Return the (X, Y) coordinate for the center point of the cell that contains the specified text.  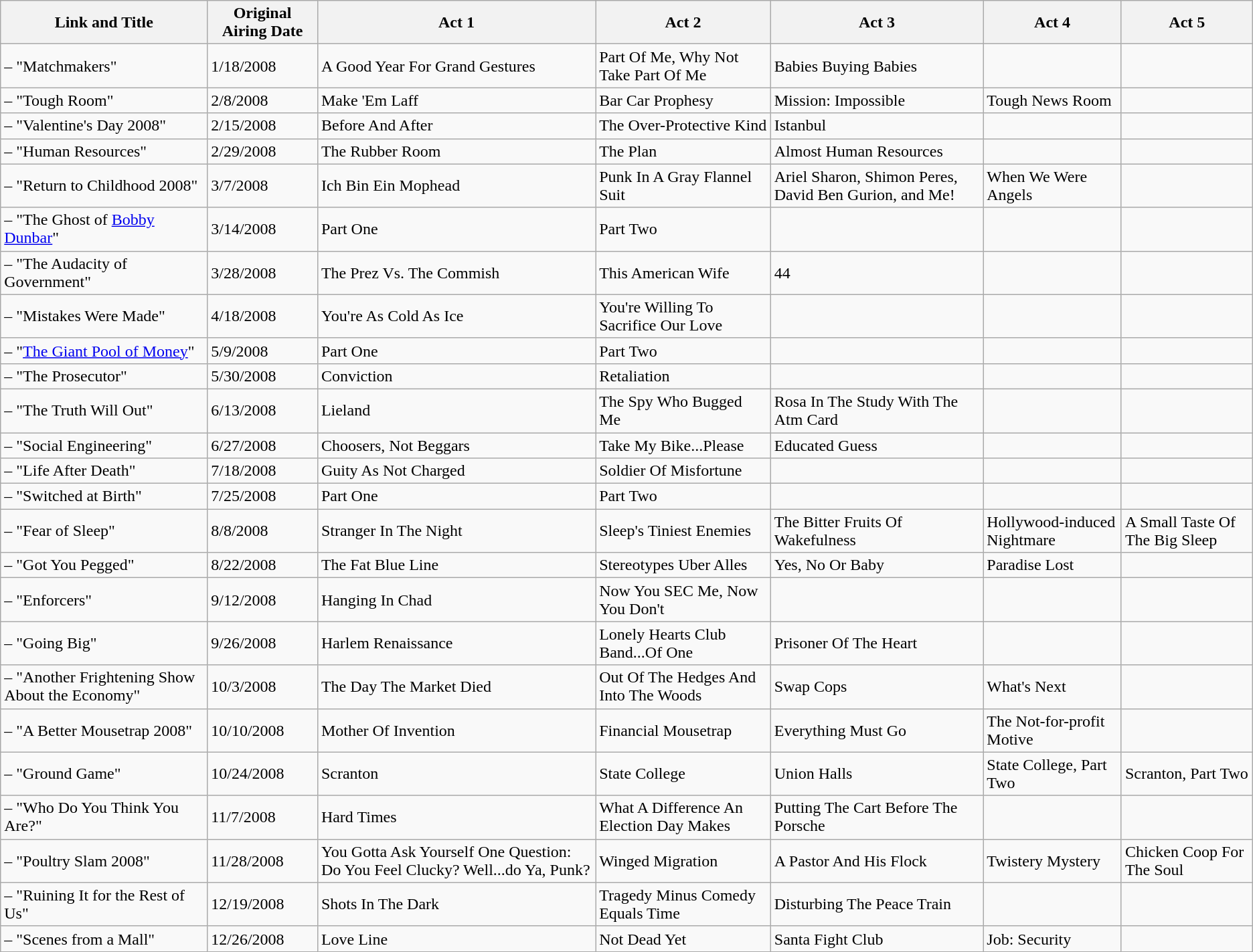
4/18/2008 (262, 316)
8/8/2008 (262, 531)
This American Wife (683, 273)
1/18/2008 (262, 66)
Union Halls (877, 773)
11/28/2008 (262, 860)
Punk In A Gray Flannel Suit (683, 186)
– "Who Do You Think You Are?" (104, 818)
– "Another Frightening Show About the Economy" (104, 686)
– "Social Engineering" (104, 445)
Lonely Hearts Club Band...Of One (683, 644)
Putting The Cart Before The Porsche (877, 818)
A Small Taste Of The Big Sleep (1187, 531)
8/22/2008 (262, 565)
Santa Fight Club (877, 939)
The Spy Who Bugged Me (683, 411)
The Not-for-profit Motive (1052, 731)
Twistery Mystery (1052, 860)
Link and Title (104, 23)
Winged Migration (683, 860)
Act 2 (683, 23)
– "Human Resources" (104, 151)
A Good Year For Grand Gestures (456, 66)
6/13/2008 (262, 411)
– "Return to Childhood 2008" (104, 186)
Sleep's Tiniest Enemies (683, 531)
You're Willing To Sacrifice Our Love (683, 316)
The Fat Blue Line (456, 565)
Lieland (456, 411)
The Bitter Fruits Of Wakefulness (877, 531)
Act 1 (456, 23)
Love Line (456, 939)
What A Difference An Election Day Makes (683, 818)
Guity As Not Charged (456, 471)
– "The Audacity of Government" (104, 273)
Financial Mousetrap (683, 731)
2/8/2008 (262, 100)
– "Tough Room" (104, 100)
Choosers, Not Beggars (456, 445)
– "Mistakes Were Made" (104, 316)
Chicken Coop For The Soul (1187, 860)
12/19/2008 (262, 905)
10/3/2008 (262, 686)
Before And After (456, 126)
What's Next (1052, 686)
2/15/2008 (262, 126)
Swap Cops (877, 686)
Disturbing The Peace Train (877, 905)
Bar Car Prophesy (683, 100)
Make 'Em Laff (456, 100)
Hard Times (456, 818)
10/24/2008 (262, 773)
Stereotypes Uber Alles (683, 565)
Not Dead Yet (683, 939)
The Over-Protective Kind (683, 126)
Take My Bike...Please (683, 445)
Hollywood-induced Nightmare (1052, 531)
Harlem Renaissance (456, 644)
The Day The Market Died (456, 686)
Scranton, Part Two (1187, 773)
Retaliation (683, 376)
5/30/2008 (262, 376)
You Gotta Ask Yourself One Question: Do You Feel Clucky? Well...do Ya, Punk? (456, 860)
Act 4 (1052, 23)
Rosa In The Study With The Atm Card (877, 411)
10/10/2008 (262, 731)
Stranger In The Night (456, 531)
The Rubber Room (456, 151)
– "Switched at Birth" (104, 496)
Ariel Sharon, Shimon Peres, David Ben Gurion, and Me! (877, 186)
Act 5 (1187, 23)
3/14/2008 (262, 229)
Educated Guess (877, 445)
– "Fear of Sleep" (104, 531)
Ich Bin Ein Mophead (456, 186)
– "Enforcers" (104, 599)
– "Going Big" (104, 644)
Mother Of Invention (456, 731)
Conviction (456, 376)
Istanbul (877, 126)
– "The Truth Will Out" (104, 411)
6/27/2008 (262, 445)
Soldier Of Misfortune (683, 471)
You're As Cold As Ice (456, 316)
Act 3 (877, 23)
Now You SEC Me, Now You Don't (683, 599)
– "Matchmakers" (104, 66)
Tough News Room (1052, 100)
44 (877, 273)
7/25/2008 (262, 496)
– "Scenes from a Mall" (104, 939)
– "Valentine's Day 2008" (104, 126)
The Prez Vs. The Commish (456, 273)
State College (683, 773)
11/7/2008 (262, 818)
– "Got You Pegged" (104, 565)
The Plan (683, 151)
Shots In The Dark (456, 905)
– "Ground Game" (104, 773)
Original Airing Date (262, 23)
Mission: Impossible (877, 100)
12/26/2008 (262, 939)
9/12/2008 (262, 599)
3/7/2008 (262, 186)
Paradise Lost (1052, 565)
Yes, No Or Baby (877, 565)
– "Life After Death" (104, 471)
7/18/2008 (262, 471)
Almost Human Resources (877, 151)
9/26/2008 (262, 644)
Tragedy Minus Comedy Equals Time (683, 905)
Scranton (456, 773)
A Pastor And His Flock (877, 860)
Babies Buying Babies (877, 66)
Out Of The Hedges And Into The Woods (683, 686)
– "The Giant Pool of Money" (104, 351)
3/28/2008 (262, 273)
Part Of Me, Why Not Take Part Of Me (683, 66)
– "The Ghost of Bobby Dunbar" (104, 229)
When We Were Angels (1052, 186)
Job: Security (1052, 939)
– "A Better Mousetrap 2008" (104, 731)
Everything Must Go (877, 731)
– "The Prosecutor" (104, 376)
Prisoner Of The Heart (877, 644)
– "Ruining It for the Rest of Us" (104, 905)
Hanging In Chad (456, 599)
State College, Part Two (1052, 773)
5/9/2008 (262, 351)
2/29/2008 (262, 151)
– "Poultry Slam 2008" (104, 860)
